Output the (x, y) coordinate of the center of the cell containing the given text.  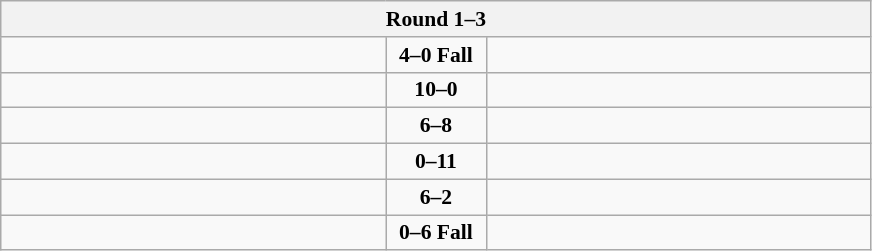
6–8 (436, 126)
0–11 (436, 162)
Round 1–3 (436, 19)
0–6 Fall (436, 233)
10–0 (436, 90)
6–2 (436, 197)
4–0 Fall (436, 55)
